Scan for the cell matching the given text and deliver its [X, Y] coordinate at center. 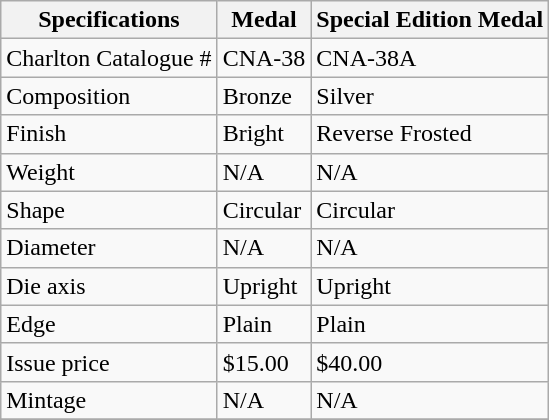
Edge [109, 324]
Bright [264, 134]
Mintage [109, 400]
Diameter [109, 248]
Specifications [109, 20]
Shape [109, 210]
Issue price [109, 362]
Die axis [109, 286]
Bronze [264, 96]
Reverse Frosted [430, 134]
Finish [109, 134]
Special Edition Medal [430, 20]
CNA-38A [430, 58]
$40.00 [430, 362]
Medal [264, 20]
Composition [109, 96]
Silver [430, 96]
CNA-38 [264, 58]
Weight [109, 172]
Charlton Catalogue # [109, 58]
$15.00 [264, 362]
